Detect which cell encompasses the target text, then output its [X, Y] center coordinate. 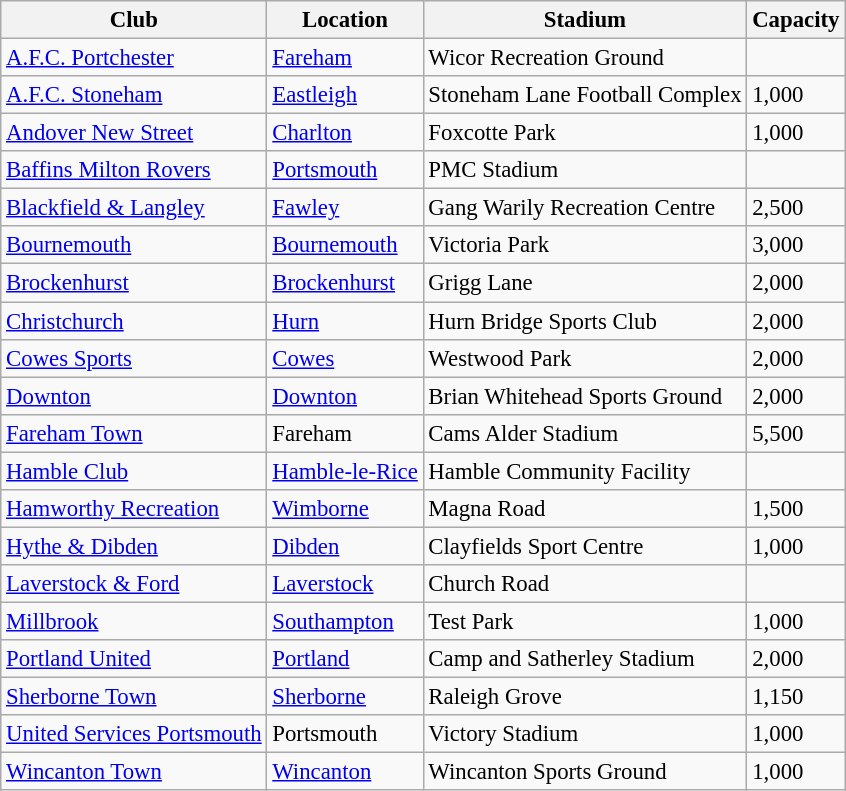
Westwood Park [585, 358]
PMC Stadium [585, 170]
Millbrook [134, 621]
Grigg Lane [585, 283]
Laverstock & Ford [134, 584]
Clayfields Sport Centre [585, 546]
Cowes [345, 358]
Raleigh Grove [585, 697]
Hamble Community Facility [585, 471]
United Services Portsmouth [134, 734]
Southampton [345, 621]
Charlton [345, 133]
Foxcotte Park [585, 133]
Test Park [585, 621]
Hamble Club [134, 471]
Fareham Town [134, 433]
Hurn Bridge Sports Club [585, 321]
Brian Whitehead Sports Ground [585, 396]
Sherborne Town [134, 697]
Church Road [585, 584]
Eastleigh [345, 95]
Gang Warily Recreation Centre [585, 208]
Hamworthy Recreation [134, 509]
Wincanton Sports Ground [585, 772]
Baffins Milton Rovers [134, 170]
Laverstock [345, 584]
Portland United [134, 659]
3,000 [796, 245]
Dibden [345, 546]
Club [134, 20]
Stadium [585, 20]
Capacity [796, 20]
Location [345, 20]
1,500 [796, 509]
Sherborne [345, 697]
Christchurch [134, 321]
Hythe & Dibden [134, 546]
Andover New Street [134, 133]
Magna Road [585, 509]
Blackfield & Langley [134, 208]
Wincanton Town [134, 772]
Wicor Recreation Ground [585, 58]
Cowes Sports [134, 358]
Wimborne [345, 509]
Fawley [345, 208]
Cams Alder Stadium [585, 433]
Camp and Satherley Stadium [585, 659]
A.F.C. Portchester [134, 58]
Hamble-le-Rice [345, 471]
Victory Stadium [585, 734]
1,150 [796, 697]
Stoneham Lane Football Complex [585, 95]
Wincanton [345, 772]
5,500 [796, 433]
2,500 [796, 208]
A.F.C. Stoneham [134, 95]
Hurn [345, 321]
Portland [345, 659]
Victoria Park [585, 245]
